Return (x, y) of the center of cell containing provided text 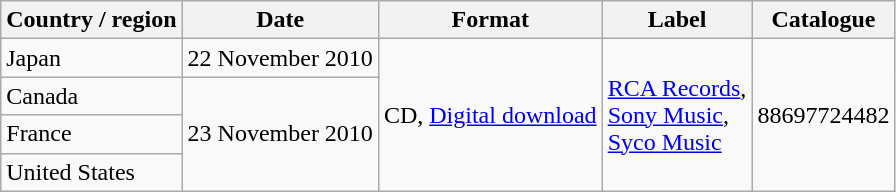
RCA Records,Sony Music, Syco Music (677, 115)
Country / region (92, 20)
Label (677, 20)
Catalogue (824, 20)
France (92, 134)
Canada (92, 96)
22 November 2010 (280, 58)
Date (280, 20)
CD, Digital download (490, 115)
Japan (92, 58)
Format (490, 20)
88697724482 (824, 115)
United States (92, 172)
23 November 2010 (280, 134)
